Detect which cell encompasses the target text, then output its (x, y) center coordinate. 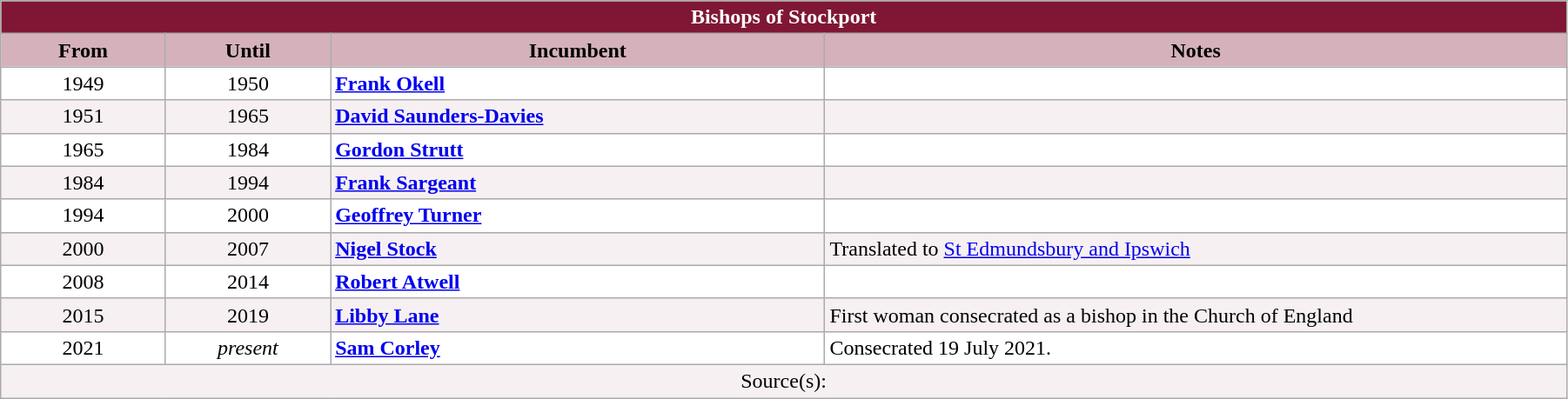
Geoffrey Turner (578, 216)
2019 (247, 315)
2007 (247, 249)
1950 (247, 83)
2021 (84, 348)
1951 (84, 116)
present (247, 348)
Incumbent (578, 50)
From (84, 50)
Consecrated 19 July 2021. (1196, 348)
First woman consecrated as a bishop in the Church of England (1196, 315)
Until (247, 50)
Translated to St Edmundsbury and Ipswich (1196, 249)
Frank Okell (578, 83)
David Saunders-Davies (578, 116)
Nigel Stock (578, 249)
Source(s): (784, 381)
2015 (84, 315)
2014 (247, 282)
Robert Atwell (578, 282)
Libby Lane (578, 315)
Frank Sargeant (578, 183)
Gordon Strutt (578, 150)
Notes (1196, 50)
1949 (84, 83)
Sam Corley (578, 348)
2008 (84, 282)
Bishops of Stockport (784, 17)
